Return the (x, y) coordinate for the center point of the cell that contains the specified text.  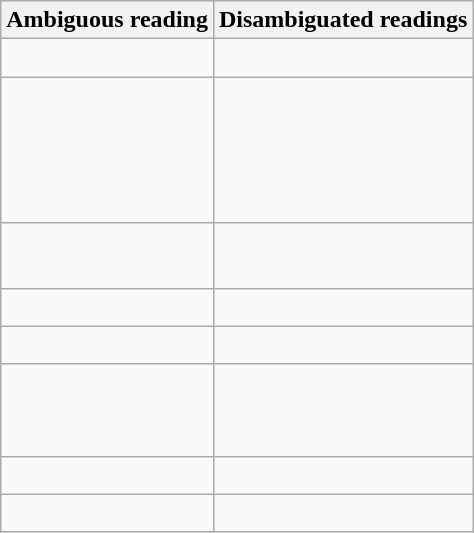
Ambiguous reading (108, 20)
Disambiguated readings (342, 20)
